Return (x, y) of the center of cell containing provided text 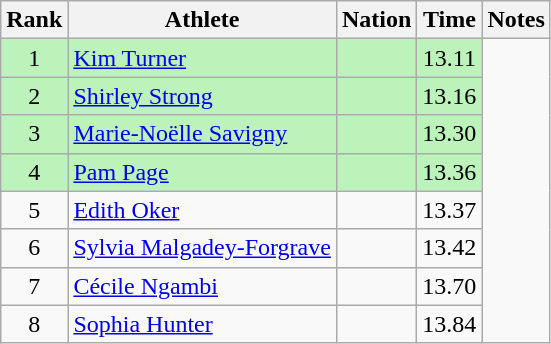
Sylvia Malgadey-Forgrave (202, 248)
13.36 (450, 172)
1 (34, 58)
13.37 (450, 210)
7 (34, 286)
Pam Page (202, 172)
Time (450, 20)
Marie-Noëlle Savigny (202, 134)
Athlete (202, 20)
8 (34, 324)
13.84 (450, 324)
13.16 (450, 96)
13.11 (450, 58)
13.30 (450, 134)
13.70 (450, 286)
4 (34, 172)
Sophia Hunter (202, 324)
3 (34, 134)
Rank (34, 20)
5 (34, 210)
Edith Oker (202, 210)
6 (34, 248)
Shirley Strong (202, 96)
Kim Turner (202, 58)
13.42 (450, 248)
Notes (516, 20)
Nation (376, 20)
2 (34, 96)
Cécile Ngambi (202, 286)
